Extract the [X, Y] coordinate from the center of the cell holding the provided text.  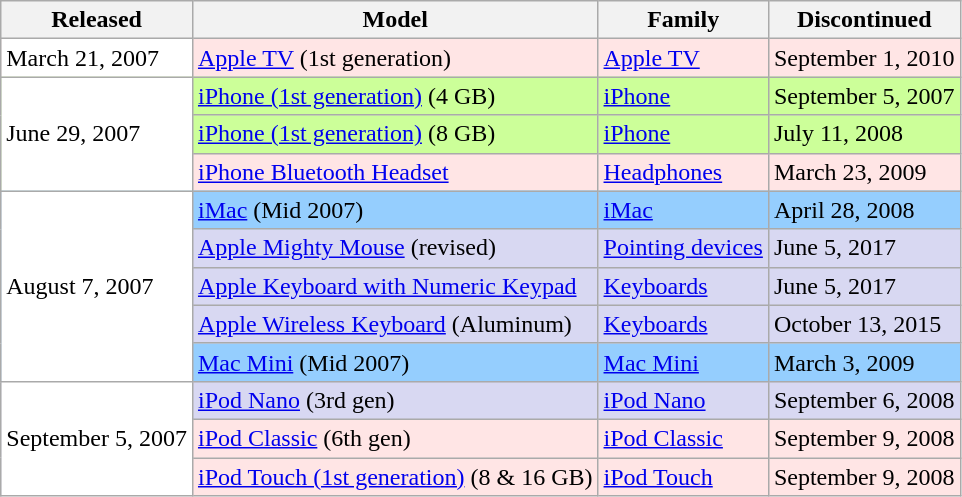
iMac (Mid 2007) [395, 210]
March 3, 2009 [864, 362]
Apple Mighty Mouse (revised) [395, 248]
iPod Classic (6th gen) [395, 438]
Pointing devices [683, 248]
August 7, 2007 [97, 286]
iPhone Bluetooth Headset [395, 172]
Mac Mini (Mid 2007) [395, 362]
Apple TV [683, 58]
March 21, 2007 [97, 58]
Headphones [683, 172]
iPod Nano (3rd gen) [395, 400]
iPod Touch (1st generation) (8 & 16 GB) [395, 477]
October 13, 2015 [864, 324]
iPhone (1st generation) (8 GB) [395, 134]
iMac [683, 210]
April 28, 2008 [864, 210]
Apple Wireless Keyboard (Aluminum) [395, 324]
September 6, 2008 [864, 400]
September 1, 2010 [864, 58]
Mac Mini [683, 362]
Discontinued [864, 20]
Model [395, 20]
iPhone (1st generation) (4 GB) [395, 96]
Apple Keyboard with Numeric Keypad [395, 286]
iPod Nano [683, 400]
Released [97, 20]
July 11, 2008 [864, 134]
Apple TV (1st generation) [395, 58]
iPod Classic [683, 438]
June 29, 2007 [97, 134]
March 23, 2009 [864, 172]
Family [683, 20]
iPod Touch [683, 477]
